Return the [X, Y] coordinate for the center point of the cell that contains the specified text.  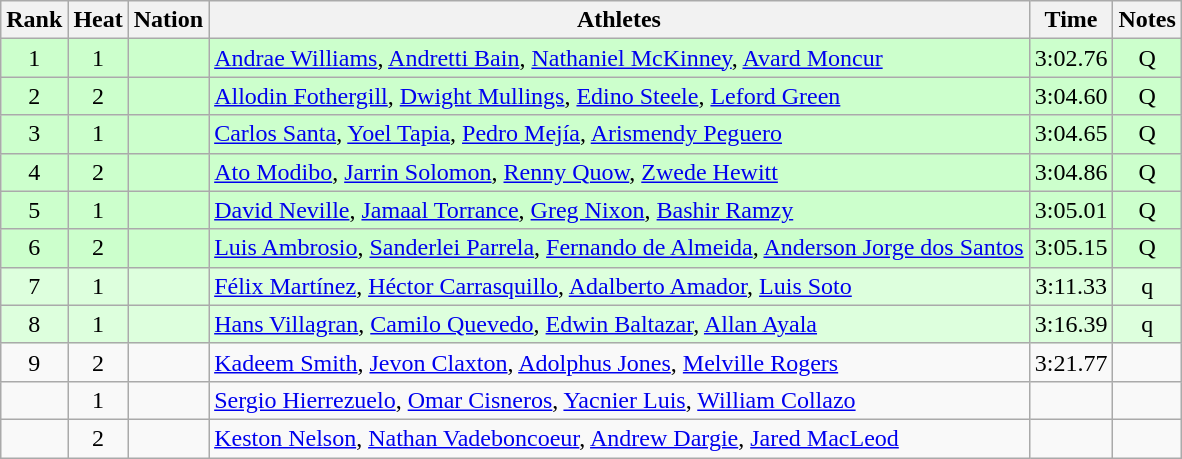
Allodin Fothergill, Dwight Mullings, Edino Steele, Leford Green [620, 96]
Notes [1147, 20]
Heat [98, 20]
6 [34, 248]
7 [34, 286]
Athletes [620, 20]
Time [1071, 20]
3:11.33 [1071, 286]
3:02.76 [1071, 58]
Andrae Williams, Andretti Bain, Nathaniel McKinney, Avard Moncur [620, 58]
3:05.01 [1071, 210]
Ato Modibo, Jarrin Solomon, Renny Quow, Zwede Hewitt [620, 172]
Luis Ambrosio, Sanderlei Parrela, Fernando de Almeida, Anderson Jorge dos Santos [620, 248]
8 [34, 324]
David Neville, Jamaal Torrance, Greg Nixon, Bashir Ramzy [620, 210]
3:21.77 [1071, 362]
4 [34, 172]
3:04.60 [1071, 96]
Keston Nelson, Nathan Vadeboncoeur, Andrew Dargie, Jared MacLeod [620, 438]
Carlos Santa, Yoel Tapia, Pedro Mejía, Arismendy Peguero [620, 134]
3 [34, 134]
3:16.39 [1071, 324]
3:04.65 [1071, 134]
Nation [168, 20]
Rank [34, 20]
9 [34, 362]
Hans Villagran, Camilo Quevedo, Edwin Baltazar, Allan Ayala [620, 324]
3:05.15 [1071, 248]
Sergio Hierrezuelo, Omar Cisneros, Yacnier Luis, William Collazo [620, 400]
Félix Martínez, Héctor Carrasquillo, Adalberto Amador, Luis Soto [620, 286]
3:04.86 [1071, 172]
5 [34, 210]
Kadeem Smith, Jevon Claxton, Adolphus Jones, Melville Rogers [620, 362]
